Determine the (X, Y) coordinate at the center of the cell enclosing the given text.  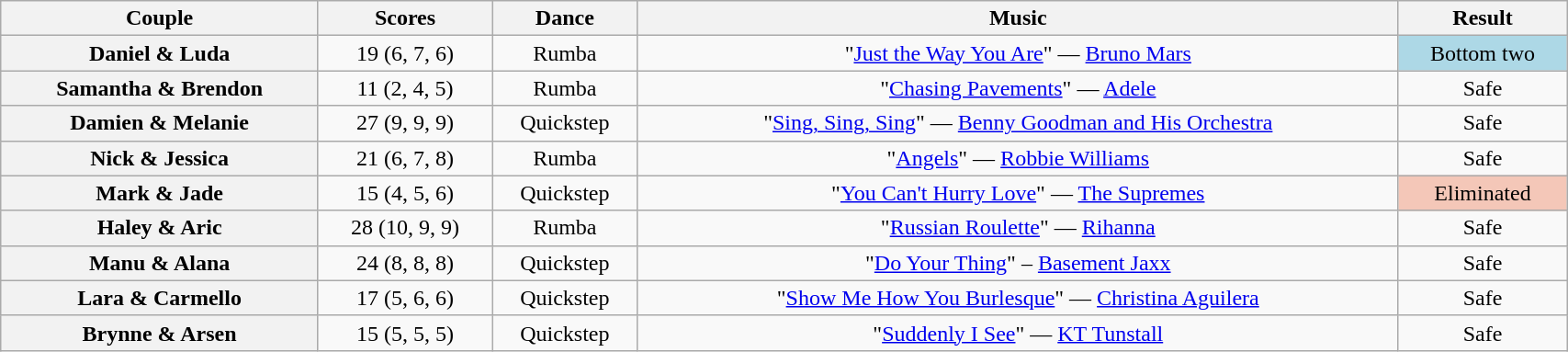
15 (4, 5, 6) (404, 193)
Daniel & Luda (160, 53)
Mark & Jade (160, 193)
27 (9, 9, 9) (404, 123)
19 (6, 7, 6) (404, 53)
Haley & Aric (160, 228)
Scores (404, 18)
"Sing, Sing, Sing" — Benny Goodman and His Orchestra (1018, 123)
Couple (160, 18)
11 (2, 4, 5) (404, 88)
"You Can't Hurry Love" — The Supremes (1018, 193)
Eliminated (1483, 193)
Dance (566, 18)
Lara & Carmello (160, 298)
Samantha & Brendon (160, 88)
"Chasing Pavements" — Adele (1018, 88)
Brynne & Arsen (160, 333)
Bottom two (1483, 53)
21 (6, 7, 8) (404, 158)
"Do Your Thing" – Basement Jaxx (1018, 263)
28 (10, 9, 9) (404, 228)
Damien & Melanie (160, 123)
Nick & Jessica (160, 158)
"Suddenly I See" — KT Tunstall (1018, 333)
Manu & Alana (160, 263)
15 (5, 5, 5) (404, 333)
"Show Me How You Burlesque" — Christina Aguilera (1018, 298)
Music (1018, 18)
Result (1483, 18)
24 (8, 8, 8) (404, 263)
17 (5, 6, 6) (404, 298)
"Just the Way You Are" — Bruno Mars (1018, 53)
"Russian Roulette" — Rihanna (1018, 228)
"Angels" — Robbie Williams (1018, 158)
